Scan for the cell matching the given text and deliver its (x, y) coordinate at center. 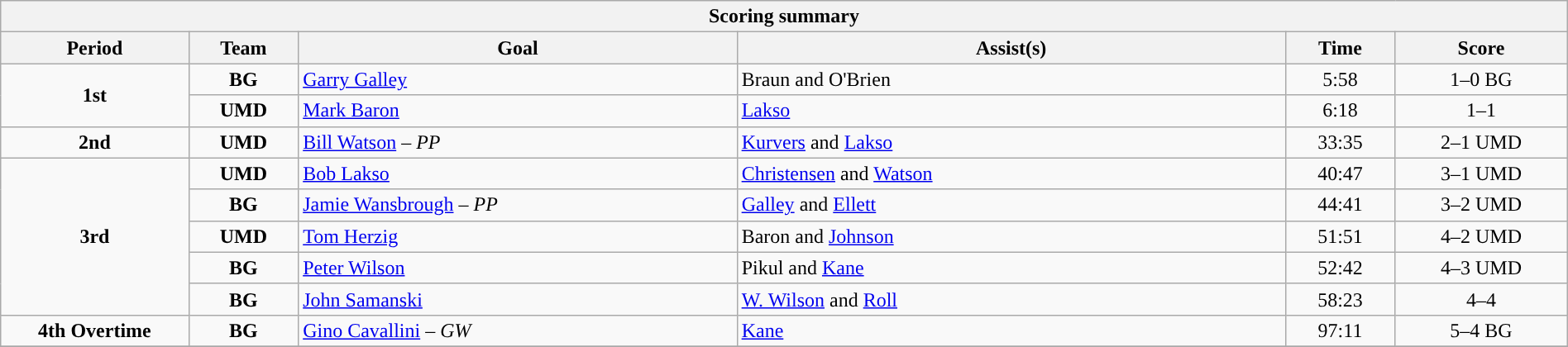
44:41 (1340, 205)
2–1 UMD (1481, 142)
4–2 UMD (1481, 236)
Scoring summary (784, 17)
Bill Watson – PP (518, 142)
Period (94, 48)
33:35 (1340, 142)
Kane (1011, 330)
Jamie Wansbrough – PP (518, 205)
58:23 (1340, 299)
Peter Wilson (518, 268)
2nd (94, 142)
1–1 (1481, 111)
6:18 (1340, 111)
Baron and Johnson (1011, 236)
3–2 UMD (1481, 205)
Braun and O'Brien (1011, 79)
4–4 (1481, 299)
Mark Baron (518, 111)
4–3 UMD (1481, 268)
Time (1340, 48)
Christensen and Watson (1011, 173)
Kurvers and Lakso (1011, 142)
Bob Lakso (518, 173)
Assist(s) (1011, 48)
1–0 BG (1481, 79)
Team (243, 48)
5:58 (1340, 79)
40:47 (1340, 173)
97:11 (1340, 330)
Tom Herzig (518, 236)
5–4 BG (1481, 330)
51:51 (1340, 236)
Garry Galley (518, 79)
W. Wilson and Roll (1011, 299)
Pikul and Kane (1011, 268)
Score (1481, 48)
1st (94, 95)
Galley and Ellett (1011, 205)
Lakso (1011, 111)
Gino Cavallini – GW (518, 330)
Goal (518, 48)
52:42 (1340, 268)
3–1 UMD (1481, 173)
John Samanski (518, 299)
3rd (94, 236)
4th Overtime (94, 330)
